Scan for the cell matching the given text and deliver its [x, y] coordinate at center. 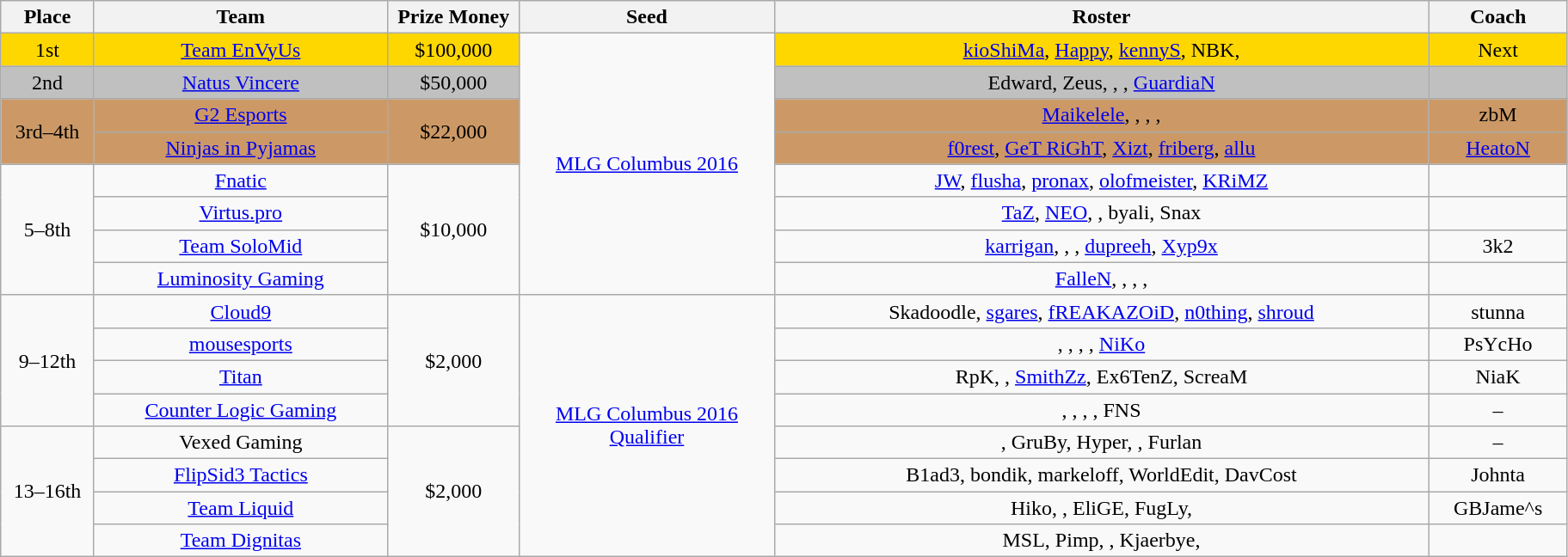
Maikelele, , , , [1101, 115]
Prize Money [453, 17]
Johnta [1498, 475]
, , , , NiKo [1101, 344]
Fnatic [241, 181]
Team Liquid [241, 508]
PsYcHo [1498, 344]
FlipSid3 Tactics [241, 475]
Roster [1101, 17]
Natus Vincere [241, 83]
5–8th [48, 230]
Luminosity Gaming [241, 278]
RpK, , SmithZz, Ex6TenZ, ScreaM [1101, 376]
9–12th [48, 360]
B1ad3, bondik, markeloff, WorldEdit, DavCost [1101, 475]
Titan [241, 376]
, GruBy, Hyper, , Furlan [1101, 443]
$22,000 [453, 132]
Seed [647, 17]
Team Dignitas [241, 541]
MLG Columbus 2016 [647, 164]
FalleN, , , , [1101, 278]
Virtus.pro [241, 213]
karrigan, , , dupreeh, Xyp9x [1101, 246]
G2 Esports [241, 115]
zbM [1498, 115]
1st [48, 50]
f0rest, GeT RiGhT, Xizt, friberg, allu [1101, 148]
Ninjas in Pyjamas [241, 148]
, , , , FNS [1101, 410]
Counter Logic Gaming [241, 410]
kioShiMa, Happy, kennyS, NBK, [1101, 50]
Team SoloMid [241, 246]
JW, flusha, pronax, olofmeister, KRiMZ [1101, 181]
MSL, Pimp, , Kjaerbye, [1101, 541]
NiaK [1498, 376]
Cloud9 [241, 311]
3k2 [1498, 246]
Skadoodle, sgares, fREAKAZOiD, n0thing, shroud [1101, 311]
Place [48, 17]
stunna [1498, 311]
Team [241, 17]
$50,000 [453, 83]
TaZ, NEO, , byali, Snax [1101, 213]
$10,000 [453, 230]
3rd–4th [48, 132]
Coach [1498, 17]
mousesports [241, 344]
MLG Columbus 2016 Qualifier [647, 425]
Next [1498, 50]
Edward, Zeus, , , GuardiaN [1101, 83]
2nd [48, 83]
Team EnVyUs [241, 50]
HeatoN [1498, 148]
GBJame^s [1498, 508]
Vexed Gaming [241, 443]
Hiko, , EliGE, FugLy, [1101, 508]
13–16th [48, 492]
$100,000 [453, 50]
